Search for the cell housing the specified text and yield its (X, Y) center coordinate. 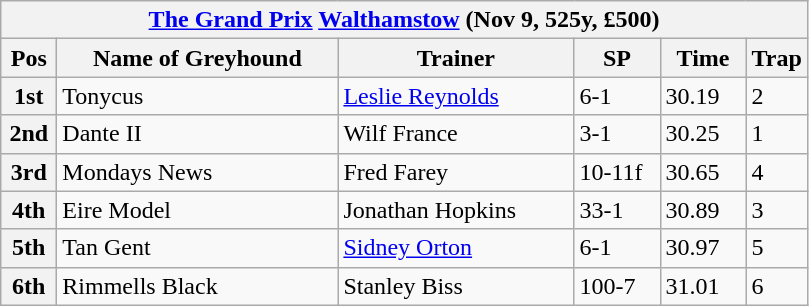
1 (776, 134)
6 (776, 286)
Name of Greyhound (198, 58)
100-7 (617, 286)
Wilf France (456, 134)
31.01 (703, 286)
Trainer (456, 58)
30.19 (703, 96)
33-1 (617, 210)
Rimmells Black (198, 286)
30.65 (703, 172)
Time (703, 58)
3rd (29, 172)
Leslie Reynolds (456, 96)
Fred Farey (456, 172)
30.25 (703, 134)
30.89 (703, 210)
The Grand Prix Walthamstow (Nov 9, 525y, £500) (404, 20)
Eire Model (198, 210)
1st (29, 96)
10-11f (617, 172)
Mondays News (198, 172)
Trap (776, 58)
4th (29, 210)
Sidney Orton (456, 248)
5th (29, 248)
5 (776, 248)
Tonycus (198, 96)
6th (29, 286)
Stanley Biss (456, 286)
Pos (29, 58)
2 (776, 96)
Jonathan Hopkins (456, 210)
Dante II (198, 134)
30.97 (703, 248)
SP (617, 58)
4 (776, 172)
3 (776, 210)
Tan Gent (198, 248)
3-1 (617, 134)
2nd (29, 134)
